Return the (X, Y) coordinate for the center point of the cell that contains the specified text.  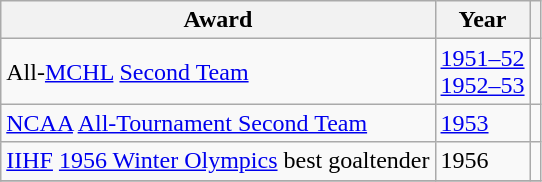
IIHF 1956 Winter Olympics best goaltender (218, 161)
1951–521952–53 (482, 72)
All-MCHL Second Team (218, 72)
NCAA All-Tournament Second Team (218, 123)
1956 (482, 161)
Year (482, 20)
1953 (482, 123)
Award (218, 20)
